Find where the given text appears and provide that cell's center as (X, Y) coordinate. 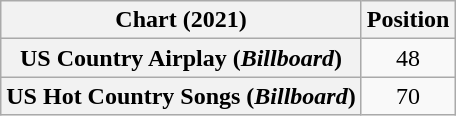
Position (408, 20)
US Hot Country Songs (Billboard) (181, 96)
70 (408, 96)
48 (408, 58)
Chart (2021) (181, 20)
US Country Airplay (Billboard) (181, 58)
